Provide the (X, Y) coordinate of the cell's center where the given text is located.  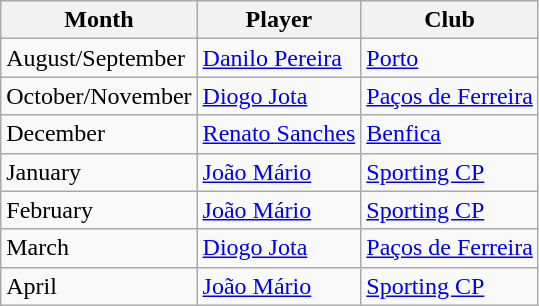
Porto (450, 58)
Benfica (450, 134)
Renato Sanches (279, 134)
Danilo Pereira (279, 58)
Month (99, 20)
February (99, 210)
April (99, 286)
October/November (99, 96)
Club (450, 20)
December (99, 134)
January (99, 172)
Player (279, 20)
March (99, 248)
August/September (99, 58)
